Capture the cell that displays the provided text and extract its [x, y] central coordinate. 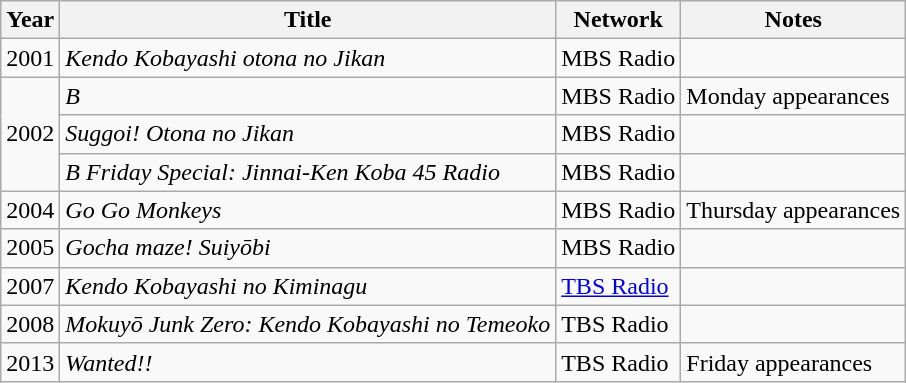
Kendo Kobayashi no Kiminagu [308, 286]
Gocha maze! Suiyōbi [308, 248]
Network [618, 20]
Friday appearances [794, 362]
Go Go Monkeys [308, 210]
Wanted!! [308, 362]
2002 [30, 134]
Year [30, 20]
Title [308, 20]
Mokuyō Junk Zero: Kendo Kobayashi no Temeoko [308, 324]
Monday appearances [794, 96]
2007 [30, 286]
Notes [794, 20]
Kendo Kobayashi otona no Jikan [308, 58]
2013 [30, 362]
Suggoi! Otona no Jikan [308, 134]
2008 [30, 324]
2001 [30, 58]
B Friday Special: Jinnai-Ken Koba 45 Radio [308, 172]
2004 [30, 210]
B [308, 96]
2005 [30, 248]
Thursday appearances [794, 210]
